Pinpoint the cell where the given text exists, returning its [x, y] midpoint coordinate. 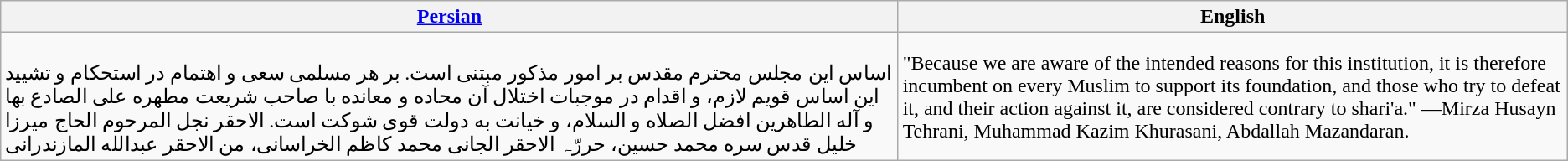
Persian [449, 17]
English [1233, 17]
